Provide the (X, Y) coordinate of the cell's center where the given text is located.  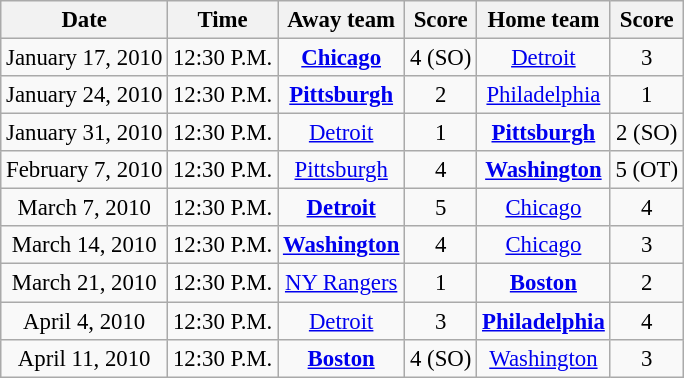
Time (223, 20)
March 21, 2010 (84, 283)
Home team (544, 20)
February 7, 2010 (84, 170)
January 24, 2010 (84, 95)
March 14, 2010 (84, 245)
April 11, 2010 (84, 358)
Away team (342, 20)
January 17, 2010 (84, 58)
NY Rangers (342, 283)
January 31, 2010 (84, 133)
2 (SO) (646, 133)
5 (OT) (646, 170)
Date (84, 20)
April 4, 2010 (84, 321)
5 (441, 208)
March 7, 2010 (84, 208)
